Extract the [X, Y] coordinate from the center of the cell holding the provided text.  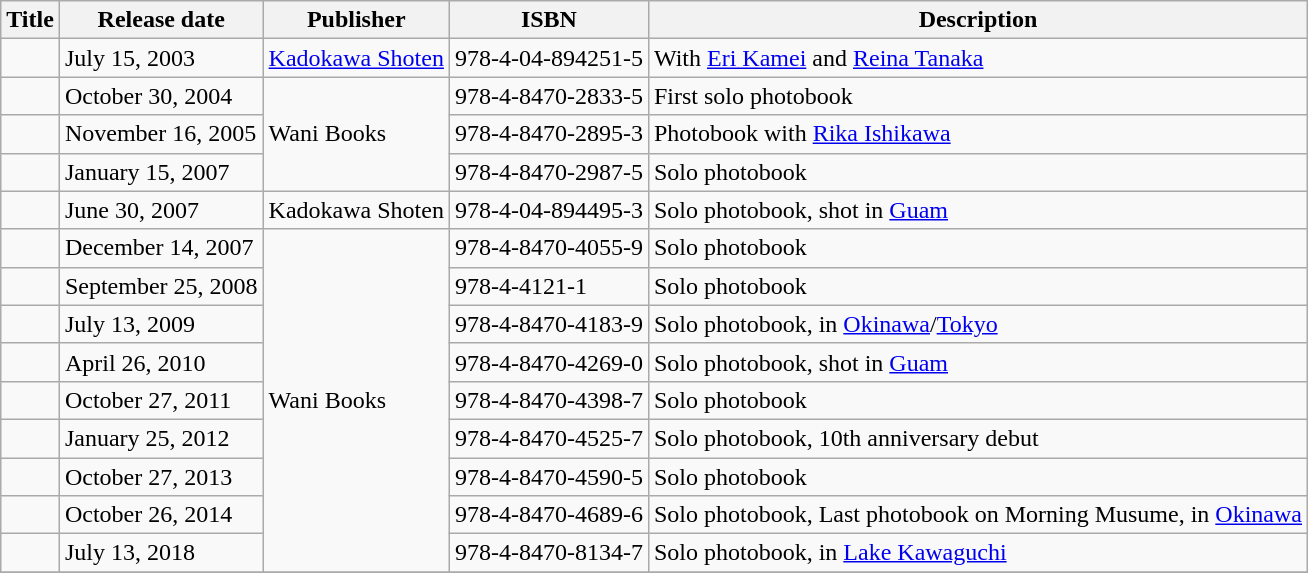
978-4-04-894495-3 [548, 210]
January 25, 2012 [161, 438]
978-4-8470-4055-9 [548, 248]
Solo photobook, in Lake Kawaguchi [978, 553]
978-4-8470-4590-5 [548, 477]
978-4-8470-4689-6 [548, 515]
July 15, 2003 [161, 58]
April 26, 2010 [161, 362]
With Eri Kamei and Reina Tanaka [978, 58]
October 26, 2014 [161, 515]
July 13, 2009 [161, 324]
Title [30, 20]
978-4-8470-4525-7 [548, 438]
Publisher [356, 20]
Solo photobook, Last photobook on Morning Musume, in Okinawa [978, 515]
December 14, 2007 [161, 248]
Release date [161, 20]
November 16, 2005 [161, 134]
September 25, 2008 [161, 286]
Description [978, 20]
ISBN [548, 20]
978-4-8470-2987-5 [548, 172]
Solo photobook, 10th anniversary debut [978, 438]
First solo photobook [978, 96]
978-4-8470-4398-7 [548, 400]
Solo photobook, in Okinawa/Tokyo [978, 324]
October 27, 2011 [161, 400]
October 27, 2013 [161, 477]
October 30, 2004 [161, 96]
978-4-4121-1 [548, 286]
July 13, 2018 [161, 553]
January 15, 2007 [161, 172]
978-4-8470-2895-3 [548, 134]
978-4-8470-8134-7 [548, 553]
June 30, 2007 [161, 210]
Photobook with Rika Ishikawa [978, 134]
978-4-8470-4269-0 [548, 362]
978-4-8470-4183-9 [548, 324]
978-4-8470-2833-5 [548, 96]
978-4-04-894251-5 [548, 58]
